From the cell containing the given text, extract its center point as (X, Y) coordinate. 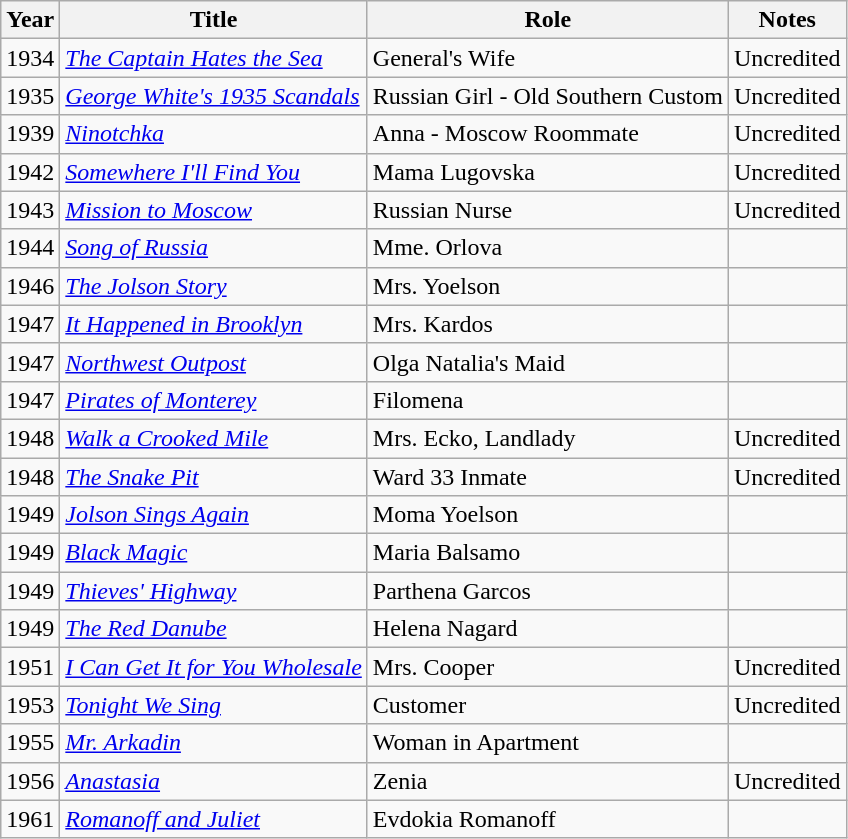
Pirates of Monterey (214, 400)
Title (214, 20)
Black Magic (214, 553)
Russian Nurse (548, 210)
Mrs. Yoelson (548, 286)
Mama Lugovska (548, 172)
It Happened in Brooklyn (214, 324)
Anna - Moscow Roommate (548, 134)
Mrs. Ecko, Landlady (548, 438)
Filomena (548, 400)
George White's 1935 Scandals (214, 96)
Notes (787, 20)
Thieves' Highway (214, 591)
Olga Natalia's Maid (548, 362)
Ward 33 Inmate (548, 477)
Tonight We Sing (214, 705)
Maria Balsamo (548, 553)
1946 (30, 286)
1961 (30, 819)
The Captain Hates the Sea (214, 58)
Customer (548, 705)
Jolson Sings Again (214, 515)
1943 (30, 210)
Woman in Apartment (548, 743)
The Red Danube (214, 629)
1951 (30, 667)
Anastasia (214, 781)
Mr. Arkadin (214, 743)
1935 (30, 96)
1944 (30, 248)
Evdokia Romanoff (548, 819)
1955 (30, 743)
Ninotchka (214, 134)
Somewhere I'll Find You (214, 172)
Helena Nagard (548, 629)
Song of Russia (214, 248)
Parthena Garcos (548, 591)
Mme. Orlova (548, 248)
1956 (30, 781)
Russian Girl - Old Southern Custom (548, 96)
1939 (30, 134)
1953 (30, 705)
Mrs. Kardos (548, 324)
Role (548, 20)
The Jolson Story (214, 286)
1942 (30, 172)
Walk a Crooked Mile (214, 438)
Romanoff and Juliet (214, 819)
The Snake Pit (214, 477)
Zenia (548, 781)
Northwest Outpost (214, 362)
Mission to Moscow (214, 210)
Mrs. Cooper (548, 667)
I Can Get It for You Wholesale (214, 667)
Year (30, 20)
Moma Yoelson (548, 515)
1934 (30, 58)
General's Wife (548, 58)
